For the text-containing cell, return its midpoint in [X, Y] coordinate format. 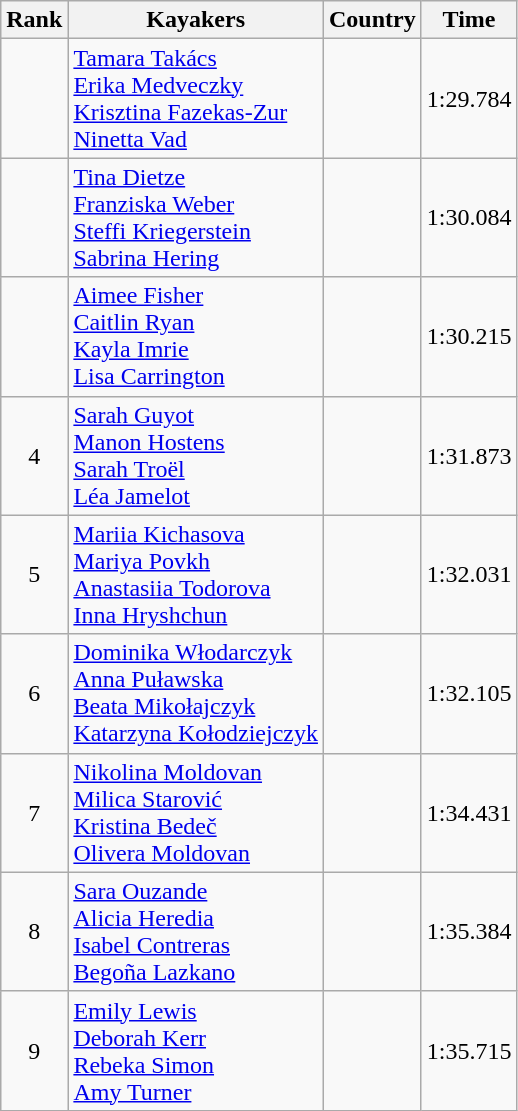
1:29.784 [469, 98]
4 [34, 456]
Tina DietzeFranziska WeberSteffi KriegersteinSabrina Hering [196, 218]
Kayakers [196, 20]
Dominika WłodarczykAnna PuławskaBeata MikołajczykKatarzyna Kołodziejczyk [196, 694]
1:30.084 [469, 218]
Aimee FisherCaitlin RyanKayla ImrieLisa Carrington [196, 336]
1:30.215 [469, 336]
Country [372, 20]
Time [469, 20]
Nikolina MoldovanMilica StarovićKristina BedečOlivera Moldovan [196, 812]
8 [34, 932]
Emily LewisDeborah KerrRebeka SimonAmy Turner [196, 1050]
9 [34, 1050]
Rank [34, 20]
5 [34, 574]
Mariia KichasovaMariya PovkhAnastasiia TodorovaInna Hryshchun [196, 574]
1:35.715 [469, 1050]
Sarah GuyotManon HostensSarah TroëlLéa Jamelot [196, 456]
1:32.031 [469, 574]
1:31.873 [469, 456]
1:35.384 [469, 932]
6 [34, 694]
1:34.431 [469, 812]
Tamara TakácsErika MedveczkyKrisztina Fazekas-ZurNinetta Vad [196, 98]
Sara OuzandeAlicia HerediaIsabel ContrerasBegoña Lazkano [196, 932]
1:32.105 [469, 694]
7 [34, 812]
